Determine the (X, Y) coordinate at the center of the cell enclosing the given text.  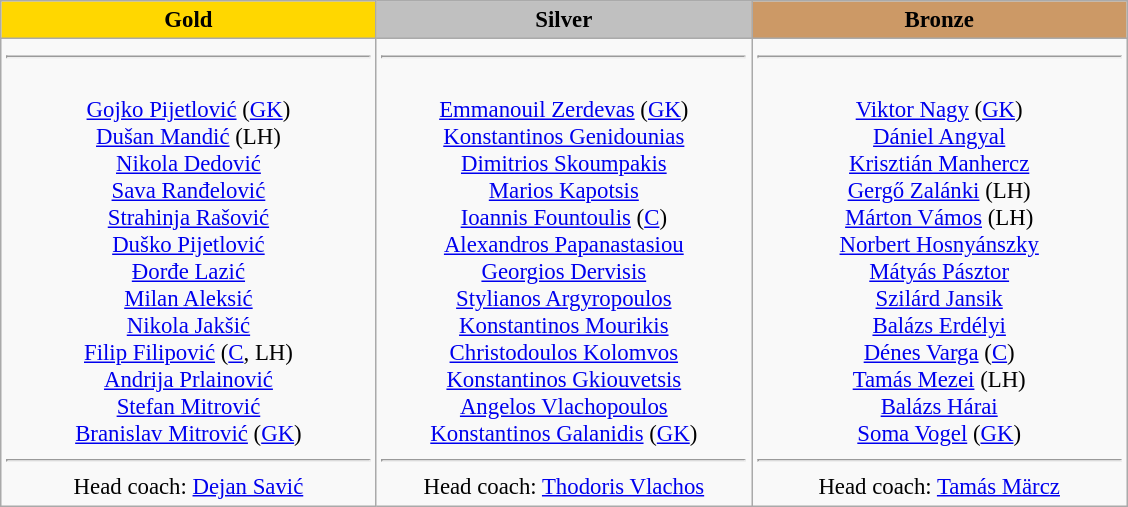
Silver (564, 20)
Gold (188, 20)
Bronze (940, 20)
